Return (X, Y) of the center of cell containing provided text 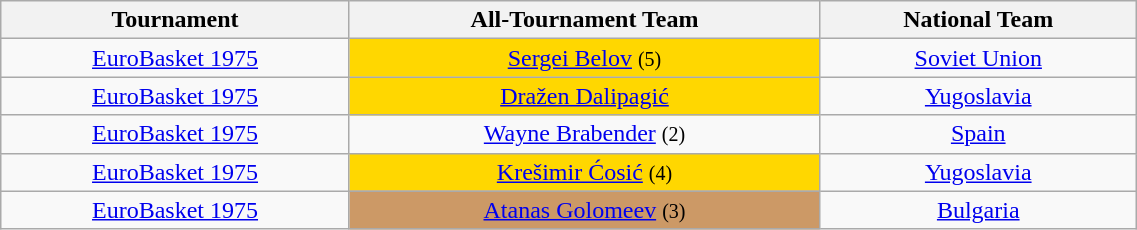
Sergei Belov (5) (584, 58)
Bulgaria (978, 210)
Krešimir Ćosić (4) (584, 172)
National Team (978, 20)
Spain (978, 134)
Dražen Dalipagić (584, 96)
All-Tournament Team (584, 20)
Soviet Union (978, 58)
Wayne Brabender (2) (584, 134)
Atanas Golomeev (3) (584, 210)
Tournament (176, 20)
